Output the (X, Y) coordinate of the center of the cell containing the given text.  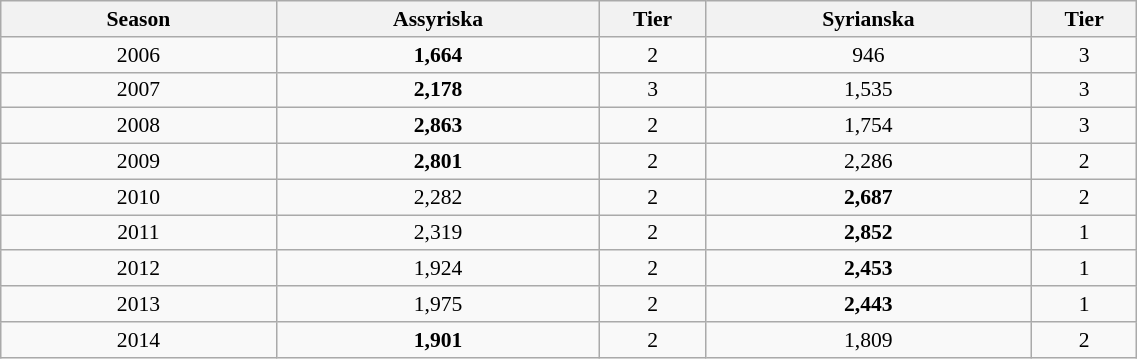
2013 (138, 304)
Season (138, 19)
1,924 (438, 269)
946 (868, 55)
2010 (138, 197)
2,282 (438, 197)
2,863 (438, 126)
Syrianska (868, 19)
2,453 (868, 269)
2,801 (438, 162)
2,178 (438, 90)
2,286 (868, 162)
2,443 (868, 304)
2,687 (868, 197)
1,535 (868, 90)
2009 (138, 162)
1,809 (868, 340)
2,319 (438, 233)
2008 (138, 126)
1,901 (438, 340)
Assyriska (438, 19)
2006 (138, 55)
1,975 (438, 304)
1,754 (868, 126)
2007 (138, 90)
2,852 (868, 233)
1,664 (438, 55)
2014 (138, 340)
2012 (138, 269)
2011 (138, 233)
